Extract the [X, Y] coordinate from the center of the cell holding the provided text.  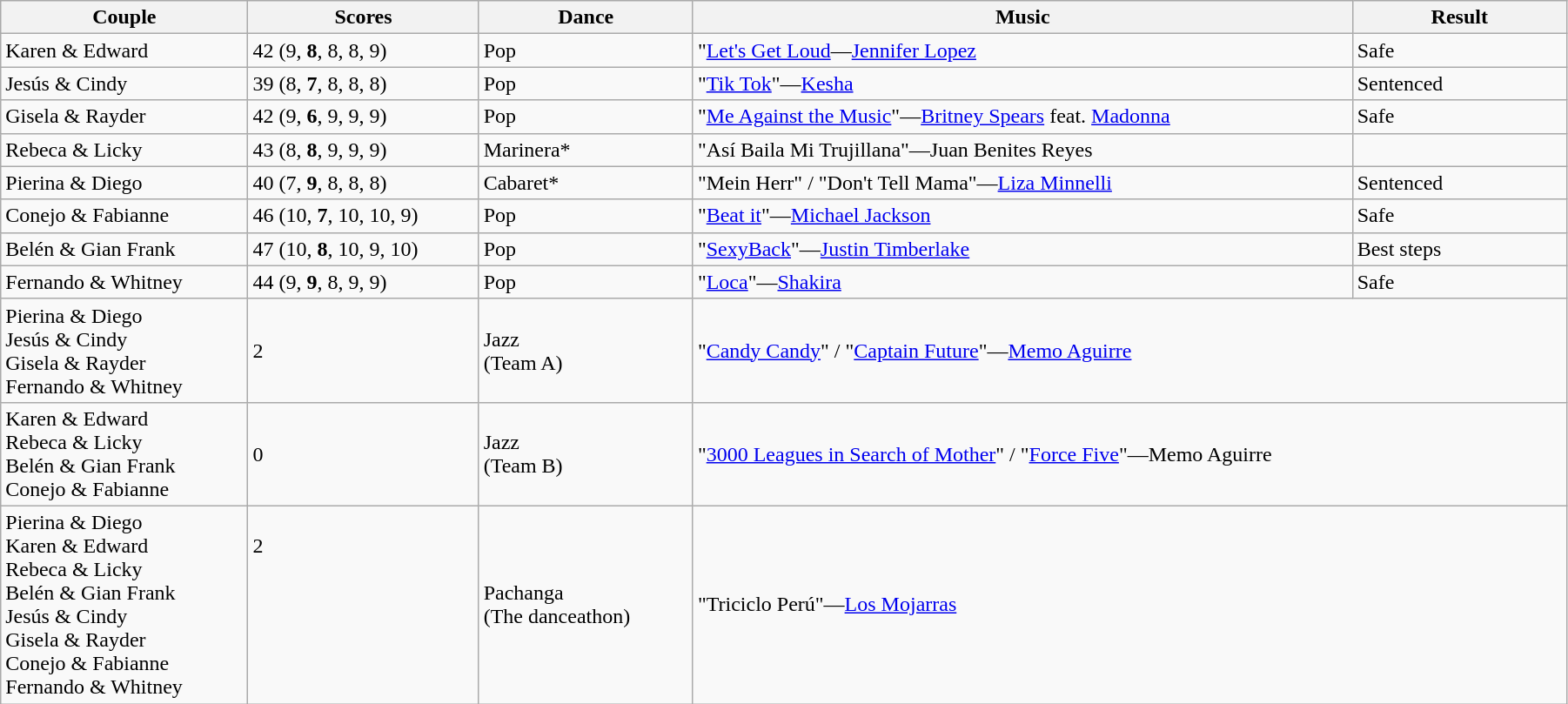
"Loca"—Shakira [1022, 282]
47 (10, 8, 10, 9, 10) [364, 249]
Pachanga(The danceathon) [586, 604]
Dance [586, 17]
Karen & EdwardRebeca & LickyBelén & Gian FrankConejo & Fabianne [124, 454]
Scores [364, 17]
"Así Baila Mi Trujillana"—Juan Benites Reyes [1022, 150]
46 (10, 7, 10, 10, 9) [364, 216]
Pierina & DiegoKaren & EdwardRebeca & LickyBelén & Gian FrankJesús & CindyGisela & RayderConejo & FabianneFernando & Whitney [124, 604]
Pierina & DiegoJesús & CindyGisela & RayderFernando & Whitney [124, 350]
"SexyBack"—Justin Timberlake [1022, 249]
Pierina & Diego [124, 183]
Result [1459, 17]
Jazz(Team B) [586, 454]
Conejo & Fabianne [124, 216]
"Beat it"—Michael Jackson [1022, 216]
42 (9, 8, 8, 8, 9) [364, 50]
"Triciclo Perú"—Los Mojarras [1129, 604]
Karen & Edward [124, 50]
"Tik Tok"—Kesha [1022, 84]
"Let's Get Loud—Jennifer Lopez [1022, 50]
"Mein Herr" / "Don't Tell Mama"—Liza Minnelli [1022, 183]
"3000 Leagues in Search of Mother" / "Force Five"—Memo Aguirre [1129, 454]
Jazz(Team A) [586, 350]
Cabaret* [586, 183]
Fernando & Whitney [124, 282]
"Me Against the Music"—Britney Spears feat. Madonna [1022, 117]
42 (9, 6, 9, 9, 9) [364, 117]
Couple [124, 17]
Jesús & Cindy [124, 84]
"Candy Candy" / "Captain Future"—Memo Aguirre [1129, 350]
44 (9, 9, 8, 9, 9) [364, 282]
Best steps [1459, 249]
Music [1022, 17]
39 (8, 7, 8, 8, 8) [364, 84]
0 [364, 454]
40 (7, 9, 8, 8, 8) [364, 183]
43 (8, 8, 9, 9, 9) [364, 150]
Marinera* [586, 150]
Gisela & Rayder [124, 117]
Belén & Gian Frank [124, 249]
Rebeca & Licky [124, 150]
